Return [x, y] of the center of cell containing provided text 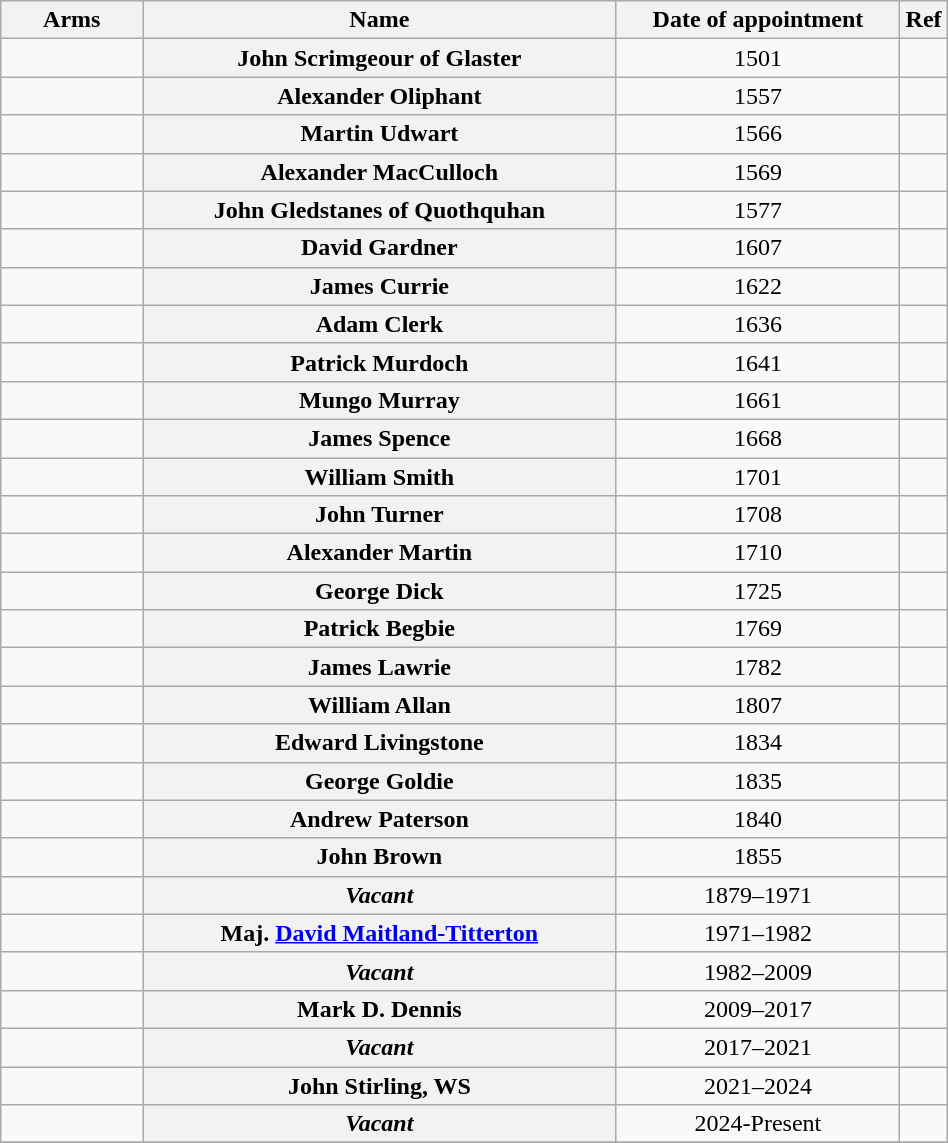
William Smith [380, 477]
John Gledstanes of Quothquhan [380, 210]
David Gardner [380, 248]
Alexander MacCulloch [380, 172]
John Scrimgeour of Glaster [380, 58]
Martin Udwart [380, 134]
Adam Clerk [380, 324]
1708 [758, 515]
James Spence [380, 438]
Andrew Paterson [380, 819]
Date of appointment [758, 20]
1835 [758, 781]
Ref [924, 20]
1971–1982 [758, 933]
1855 [758, 857]
Alexander Oliphant [380, 96]
1807 [758, 705]
1569 [758, 172]
2021–2024 [758, 1085]
1769 [758, 629]
Alexander Martin [380, 553]
George Goldie [380, 781]
Mungo Murray [380, 400]
1879–1971 [758, 895]
1668 [758, 438]
1501 [758, 58]
1622 [758, 286]
John Turner [380, 515]
Edward Livingstone [380, 743]
1566 [758, 134]
2009–2017 [758, 1009]
John Stirling, WS [380, 1085]
Maj. David Maitland-Titterton [380, 933]
1782 [758, 667]
1701 [758, 477]
2017–2021 [758, 1047]
1834 [758, 743]
Arms [72, 20]
James Lawrie [380, 667]
Patrick Begbie [380, 629]
1636 [758, 324]
Name [380, 20]
1661 [758, 400]
1641 [758, 362]
2024-Present [758, 1124]
1557 [758, 96]
William Allan [380, 705]
1725 [758, 591]
Patrick Murdoch [380, 362]
George Dick [380, 591]
1840 [758, 819]
1710 [758, 553]
1982–2009 [758, 971]
James Currie [380, 286]
1577 [758, 210]
1607 [758, 248]
Mark D. Dennis [380, 1009]
John Brown [380, 857]
